Pinpoint the cell where the given text exists, returning its [x, y] midpoint coordinate. 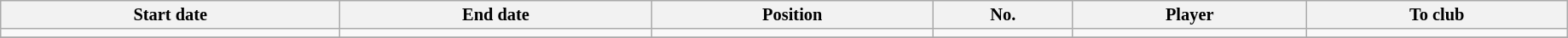
End date [496, 14]
Start date [171, 14]
Player [1189, 14]
Position [792, 14]
To club [1437, 14]
No. [1003, 14]
